Return the (x, y) coordinate for the center point of the cell that contains the specified text.  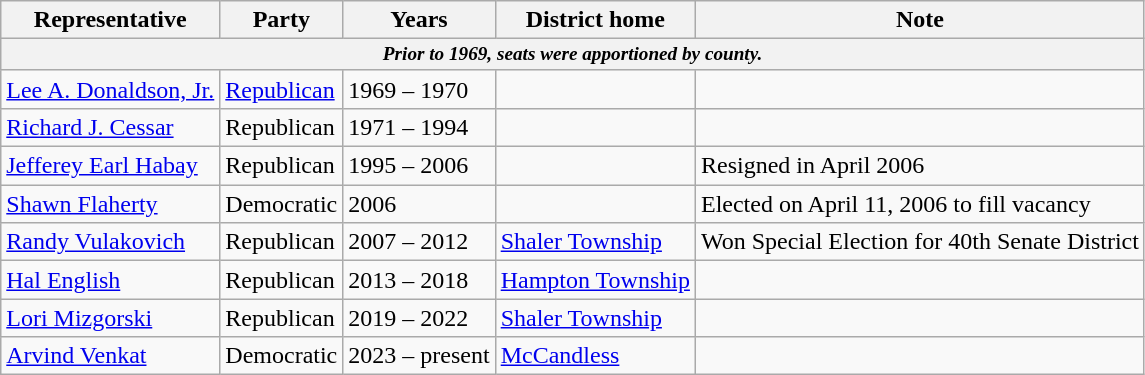
Elected on April 11, 2006 to fill vacancy (920, 204)
Hal English (110, 280)
2019 – 2022 (419, 318)
Note (920, 20)
Resigned in April 2006 (920, 166)
Richard J. Cessar (110, 128)
Arvind Venkat (110, 356)
2006 (419, 204)
Randy Vulakovich (110, 242)
2007 – 2012 (419, 242)
2013 – 2018 (419, 280)
Lee A. Donaldson, Jr. (110, 89)
McCandless (595, 356)
1995 – 2006 (419, 166)
1969 – 1970 (419, 89)
2023 – present (419, 356)
Party (282, 20)
Won Special Election for 40th Senate District (920, 242)
Years (419, 20)
Representative (110, 20)
Hampton Township (595, 280)
Prior to 1969, seats were apportioned by county. (573, 55)
Shawn Flaherty (110, 204)
District home (595, 20)
1971 – 1994 (419, 128)
Lori Mizgorski (110, 318)
Jefferey Earl Habay (110, 166)
